Return the [x, y] coordinate for the center point of the cell that contains the specified text.  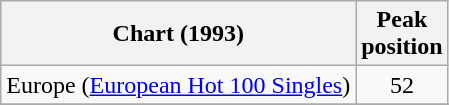
52 [402, 85]
Chart (1993) [178, 34]
Peakposition [402, 34]
Europe (European Hot 100 Singles) [178, 85]
